Identify which cell holds the provided text, then report its (x, y) central coordinate. 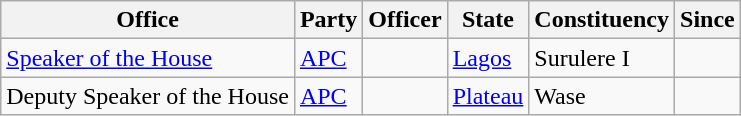
Party (328, 20)
Office (148, 20)
Surulere I (602, 58)
Wase (602, 96)
Deputy Speaker of the House (148, 96)
Constituency (602, 20)
Officer (405, 20)
Since (708, 20)
Lagos (488, 58)
State (488, 20)
Speaker of the House (148, 58)
Plateau (488, 96)
